Return the [X, Y] coordinate for the center point of the cell that contains the specified text.  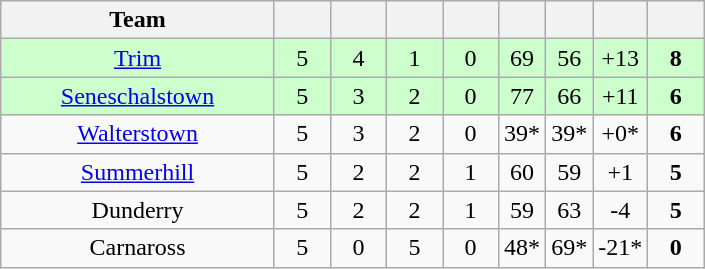
-4 [620, 210]
Walterstown [138, 134]
8 [676, 58]
56 [570, 58]
63 [570, 210]
Dunderry [138, 210]
60 [522, 172]
Seneschalstown [138, 96]
Team [138, 20]
+1 [620, 172]
77 [522, 96]
-21* [620, 248]
+11 [620, 96]
+13 [620, 58]
66 [570, 96]
4 [358, 58]
69* [570, 248]
Carnaross [138, 248]
+0* [620, 134]
Summerhill [138, 172]
69 [522, 58]
48* [522, 248]
Trim [138, 58]
